Detect which cell encompasses the target text, then output its [x, y] center coordinate. 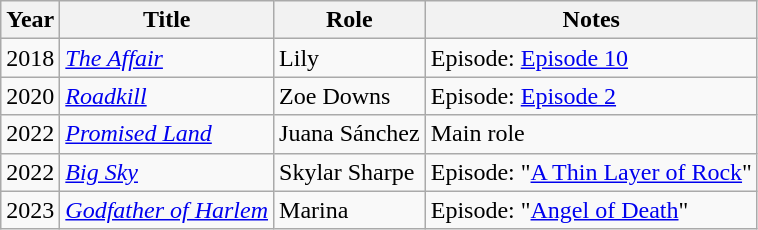
Episode: "A Thin Layer of Rock" [591, 172]
Title [167, 20]
Skylar Sharpe [350, 172]
Big Sky [167, 172]
Episode: "Angel of Death" [591, 210]
Main role [591, 134]
2020 [30, 96]
Episode: Episode 2 [591, 96]
Godfather of Harlem [167, 210]
Roadkill [167, 96]
Juana Sánchez [350, 134]
Lily [350, 58]
Notes [591, 20]
The Affair [167, 58]
Promised Land [167, 134]
2018 [30, 58]
2023 [30, 210]
Zoe Downs [350, 96]
Role [350, 20]
Episode: Episode 10 [591, 58]
Year [30, 20]
Marina [350, 210]
